Detect which cell encompasses the target text, then output its (X, Y) center coordinate. 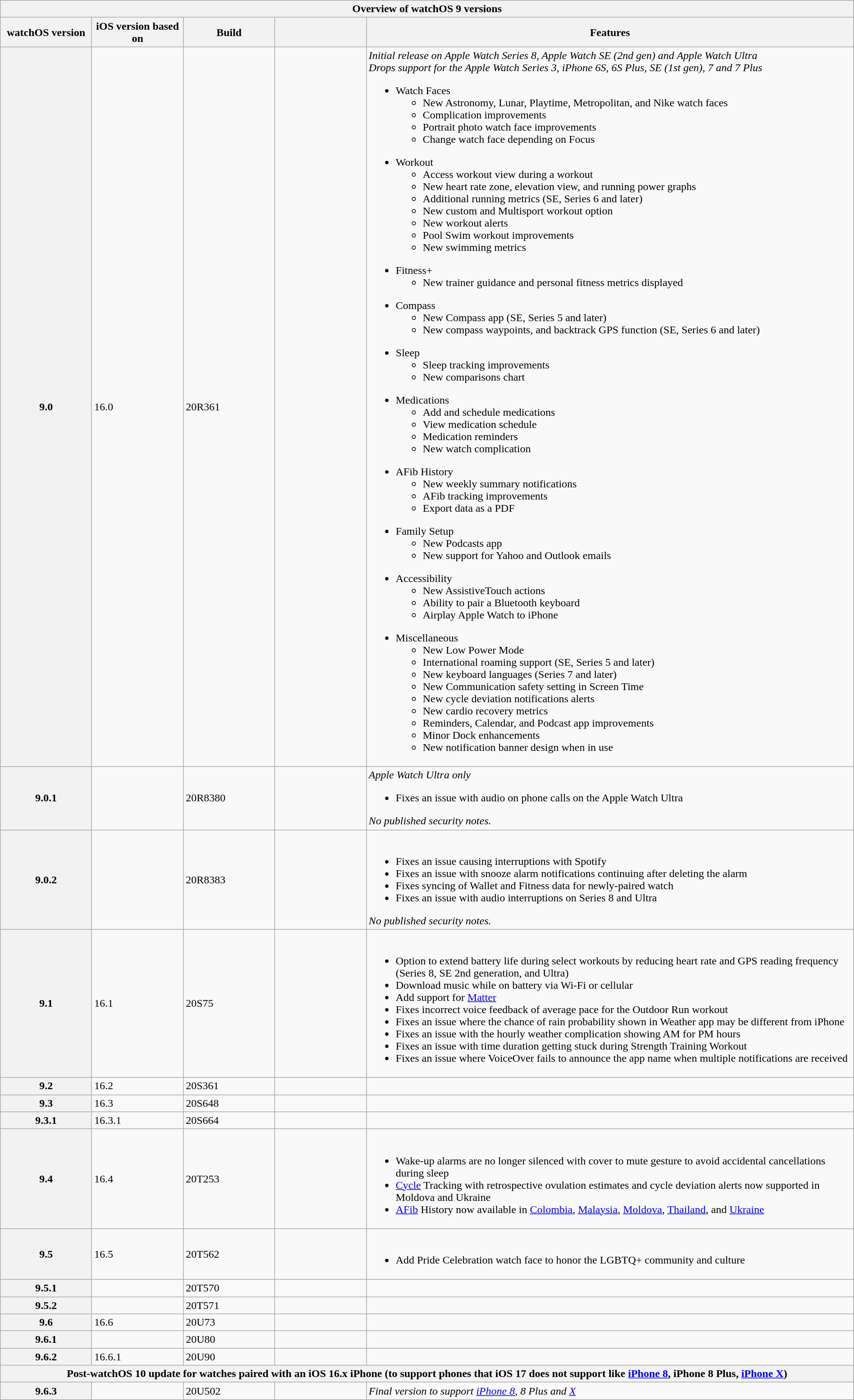
watchOS version (46, 32)
9.2 (46, 1086)
9.3.1 (46, 1120)
9.6.2 (46, 1357)
16.6 (138, 1323)
Features (610, 32)
Overview of watchOS 9 versions (427, 9)
16.2 (138, 1086)
20R8380 (229, 798)
16.5 (138, 1254)
20U502 (229, 1391)
20T571 (229, 1305)
20S75 (229, 1004)
20R361 (229, 407)
9.3 (46, 1103)
16.1 (138, 1004)
Apple Watch Ultra onlyFixes an issue with audio on phone calls on the Apple Watch UltraNo published security notes. (610, 798)
20U80 (229, 1340)
iOS version based on (138, 32)
16.4 (138, 1178)
Final version to support iPhone 8, 8 Plus and X (610, 1391)
9.0.2 (46, 879)
9.6 (46, 1323)
9.5.1 (46, 1288)
20T570 (229, 1288)
9.4 (46, 1178)
20S648 (229, 1103)
16.3 (138, 1103)
16.6.1 (138, 1357)
20T562 (229, 1254)
20U90 (229, 1357)
16.0 (138, 407)
9.5.2 (46, 1305)
9.5 (46, 1254)
20S664 (229, 1120)
9.6.3 (46, 1391)
Build (229, 32)
9.6.1 (46, 1340)
16.3.1 (138, 1120)
9.0.1 (46, 798)
20S361 (229, 1086)
20R8383 (229, 879)
9.1 (46, 1004)
Add Pride Celebration watch face to honor the LGBTQ+ community and culture (610, 1254)
20U73 (229, 1323)
20T253 (229, 1178)
9.0 (46, 407)
